Scan for the cell matching the given text and deliver its (X, Y) coordinate at center. 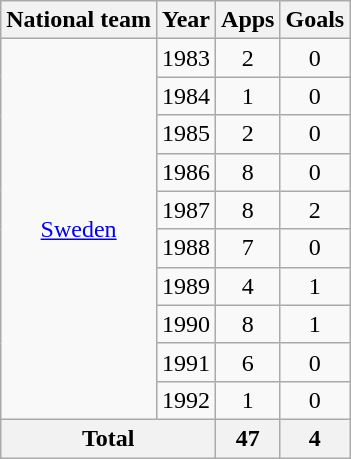
Sweden (79, 230)
1983 (186, 58)
7 (248, 248)
Apps (248, 20)
1988 (186, 248)
47 (248, 438)
Year (186, 20)
1992 (186, 400)
National team (79, 20)
1986 (186, 172)
1991 (186, 362)
1985 (186, 134)
Goals (315, 20)
1987 (186, 210)
1989 (186, 286)
Total (108, 438)
6 (248, 362)
1990 (186, 324)
1984 (186, 96)
